Output the (x, y) coordinate of the center of the cell containing the given text.  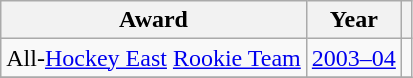
All-Hockey East Rookie Team (154, 58)
Award (154, 20)
2003–04 (354, 58)
Year (354, 20)
